Return the [x, y] coordinate for the center point of the cell that contains the specified text.  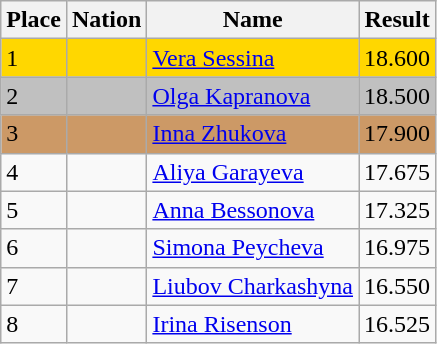
Irina Risenson [253, 324]
7 [34, 286]
Vera Sessina [253, 58]
16.525 [398, 324]
17.900 [398, 134]
Liubov Charkashyna [253, 286]
Inna Zhukova [253, 134]
Nation [106, 20]
Aliya Garayeva [253, 172]
8 [34, 324]
18.600 [398, 58]
Olga Kapranova [253, 96]
Name [253, 20]
16.975 [398, 248]
2 [34, 96]
6 [34, 248]
18.500 [398, 96]
17.325 [398, 210]
4 [34, 172]
1 [34, 58]
3 [34, 134]
16.550 [398, 286]
Simona Peycheva [253, 248]
17.675 [398, 172]
Place [34, 20]
5 [34, 210]
Anna Bessonova [253, 210]
Result [398, 20]
